Return the [x, y] coordinate for the center point of the cell that contains the specified text.  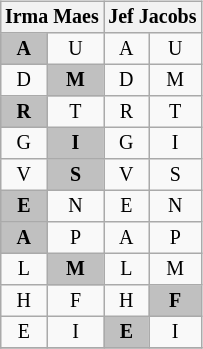
Irma Maes [52, 18]
Jef Jacobs [153, 18]
